Scan for the cell matching the given text and deliver its [X, Y] coordinate at center. 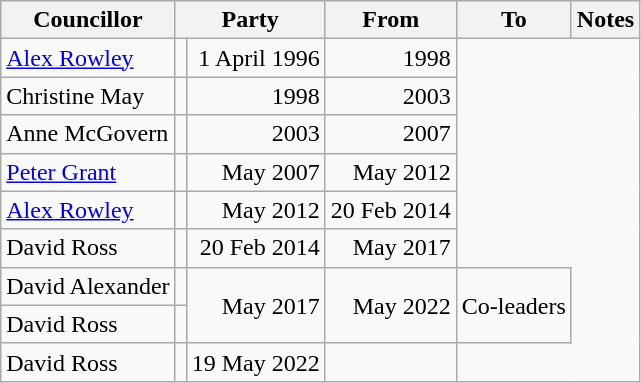
David Alexander [88, 286]
1 April 1996 [256, 58]
May 2022 [390, 305]
Peter Grant [88, 172]
19 May 2022 [256, 362]
From [390, 20]
Anne McGovern [88, 134]
To [514, 20]
May 2007 [256, 172]
Christine May [88, 96]
Co-leaders [514, 305]
Councillor [88, 20]
Notes [605, 20]
Party [250, 20]
2007 [390, 134]
